Scan for the cell matching the given text and deliver its [x, y] coordinate at center. 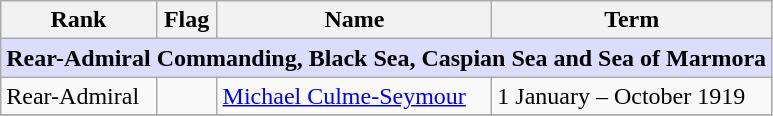
Michael Culme-Seymour [354, 96]
Name [354, 20]
1 January – October 1919 [632, 96]
Term [632, 20]
Rank [78, 20]
Flag [186, 20]
Rear-Admiral [78, 96]
Rear-Admiral Commanding, Black Sea, Caspian Sea and Sea of Marmora [386, 58]
